Determine the [X, Y] coordinate at the center of the cell enclosing the given text.  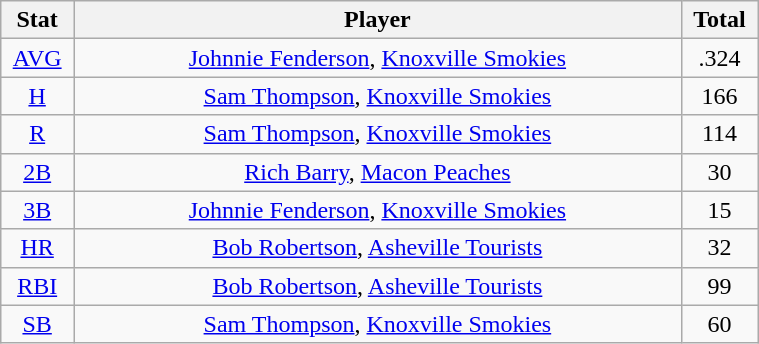
.324 [719, 58]
166 [719, 96]
SB [38, 324]
Player [378, 20]
2B [38, 172]
Total [719, 20]
R [38, 134]
99 [719, 286]
H [38, 96]
HR [38, 248]
15 [719, 210]
AVG [38, 58]
114 [719, 134]
3B [38, 210]
30 [719, 172]
32 [719, 248]
RBI [38, 286]
60 [719, 324]
Stat [38, 20]
Rich Barry, Macon Peaches [378, 172]
